Identify which cell holds the provided text, then report its [x, y] central coordinate. 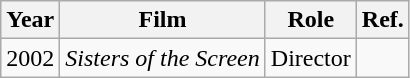
Ref. [382, 20]
Director [310, 58]
Year [30, 20]
Film [162, 20]
Role [310, 20]
2002 [30, 58]
Sisters of the Screen [162, 58]
